Extract the (X, Y) coordinate from the center of the cell holding the provided text.  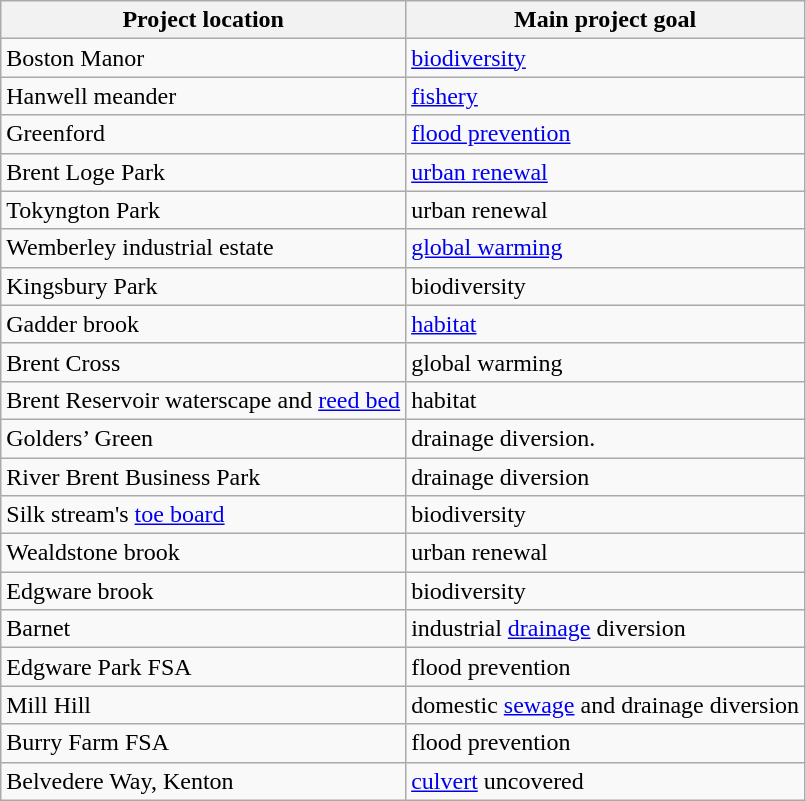
Brent Cross (204, 362)
Edgware Park FSA (204, 667)
Boston Manor (204, 58)
Mill Hill (204, 705)
Wemberley industrial estate (204, 248)
Hanwell meander (204, 96)
domestic sewage and drainage diversion (606, 705)
Wealdstone brook (204, 553)
Belvedere Way, Kenton (204, 781)
Golders’ Green (204, 438)
Tokyngton Park (204, 210)
Kingsbury Park (204, 286)
Project location (204, 20)
Burry Farm FSA (204, 743)
Main project goal (606, 20)
Gadder brook (204, 324)
fishery (606, 96)
Edgware brook (204, 591)
Brent Loge Park (204, 172)
drainage diversion. (606, 438)
Barnet (204, 629)
drainage diversion (606, 477)
Brent Reservoir waterscape and reed bed (204, 400)
Greenford (204, 134)
industrial drainage diversion (606, 629)
culvert uncovered (606, 781)
River Brent Business Park (204, 477)
Silk stream's toe board (204, 515)
